Pinpoint the cell where the given text exists, returning its [X, Y] midpoint coordinate. 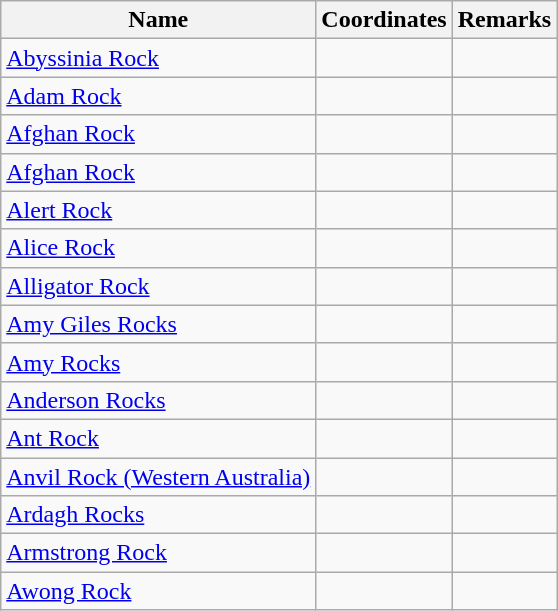
Adam Rock [158, 96]
Name [158, 20]
Coordinates [384, 20]
Alice Rock [158, 248]
Abyssinia Rock [158, 58]
Remarks [504, 20]
Awong Rock [158, 591]
Anderson Rocks [158, 400]
Amy Giles Rocks [158, 324]
Ant Rock [158, 438]
Alert Rock [158, 210]
Armstrong Rock [158, 553]
Ardagh Rocks [158, 515]
Amy Rocks [158, 362]
Anvil Rock (Western Australia) [158, 477]
Alligator Rock [158, 286]
